Provide the [x, y] coordinate of the cell's center where the given text is located.  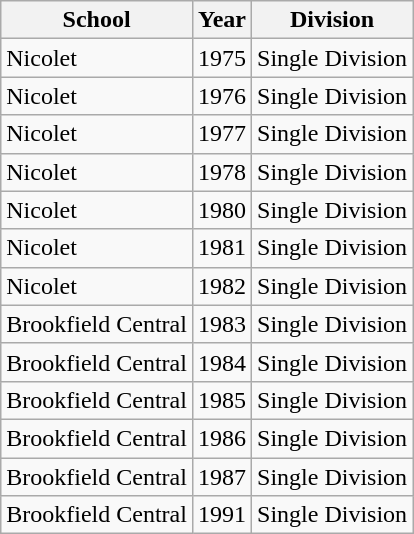
1985 [222, 400]
1983 [222, 324]
1980 [222, 210]
1978 [222, 172]
1982 [222, 286]
1977 [222, 134]
1984 [222, 362]
1987 [222, 477]
1981 [222, 248]
1991 [222, 515]
Year [222, 20]
1975 [222, 58]
1986 [222, 438]
School [97, 20]
Division [332, 20]
1976 [222, 96]
